Capture the cell that displays the provided text and extract its (x, y) central coordinate. 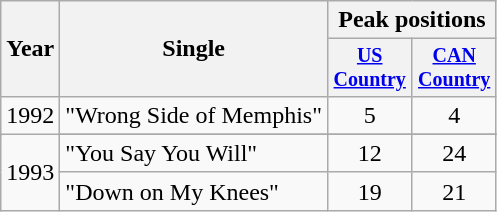
"Wrong Side of Memphis" (194, 115)
US Country (369, 68)
"You Say You Will" (194, 153)
4 (454, 115)
Peak positions (412, 20)
1993 (30, 172)
CAN Country (454, 68)
24 (454, 153)
21 (454, 191)
Single (194, 49)
1992 (30, 115)
12 (369, 153)
5 (369, 115)
"Down on My Knees" (194, 191)
Year (30, 49)
19 (369, 191)
